Identify which cell holds the provided text, then report its [X, Y] central coordinate. 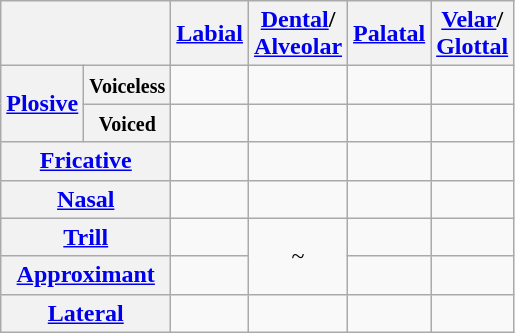
Dental/Alveolar [298, 34]
Voiced [128, 123]
Approximant [86, 275]
~ [298, 256]
Trill [86, 237]
Velar/Glottal [472, 34]
Labial [210, 34]
Plosive [42, 104]
Palatal [390, 34]
Nasal [86, 199]
Lateral [86, 313]
Voiceless [128, 85]
Fricative [86, 161]
